Return (X, Y) of the center of cell containing provided text 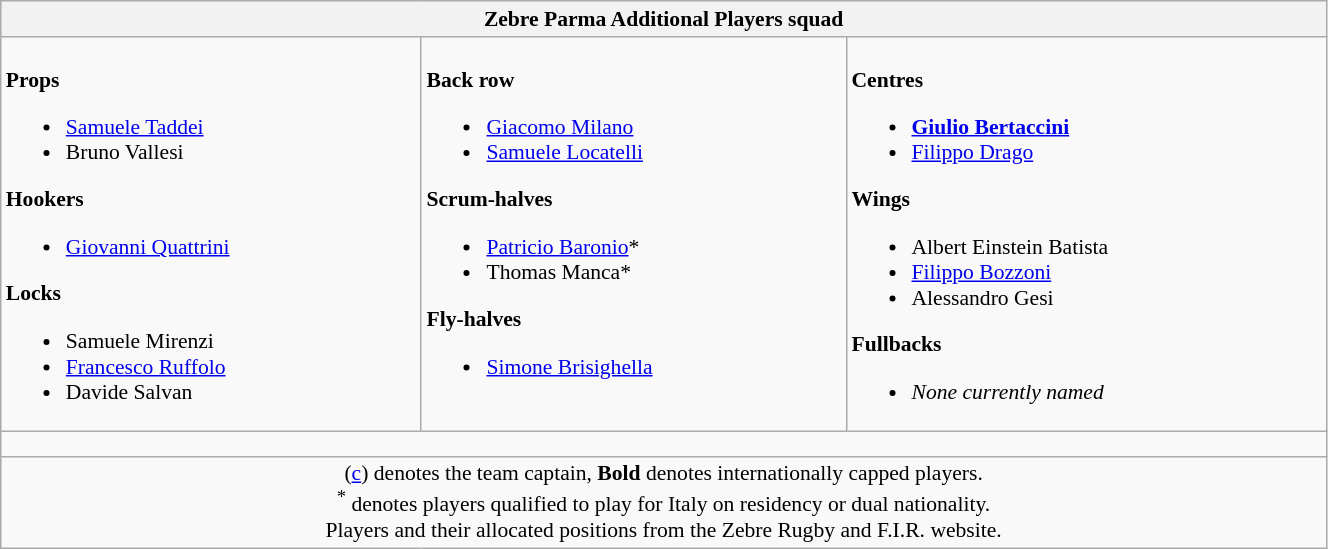
Centres Giulio Bertaccini Filippo Drago Wings Albert Einstein Batista Filippo Bozzoni Alessandro Gesi FullbacksNone currently named (1086, 234)
Props Samuele Taddei Bruno Vallesi Hookers Giovanni QuattriniLocks Samuele Mirenzi Francesco Ruffolo Davide Salvan (212, 234)
Zebre Parma Additional Players squad (664, 19)
Back row Giacomo Milano Samuele Locatelli Scrum-halves Patricio Baronio* Thomas Manca* Fly-halves Simone Brisighella (634, 234)
